Return (x, y) of the center of cell containing provided text 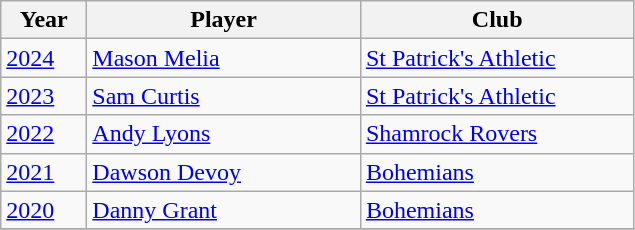
Shamrock Rovers (497, 134)
2022 (44, 134)
2023 (44, 96)
2020 (44, 210)
Mason Melia (224, 58)
Danny Grant (224, 210)
Andy Lyons (224, 134)
Sam Curtis (224, 96)
Player (224, 20)
Club (497, 20)
2021 (44, 172)
Dawson Devoy (224, 172)
2024 (44, 58)
Year (44, 20)
